Capture the cell that displays the provided text and extract its [x, y] central coordinate. 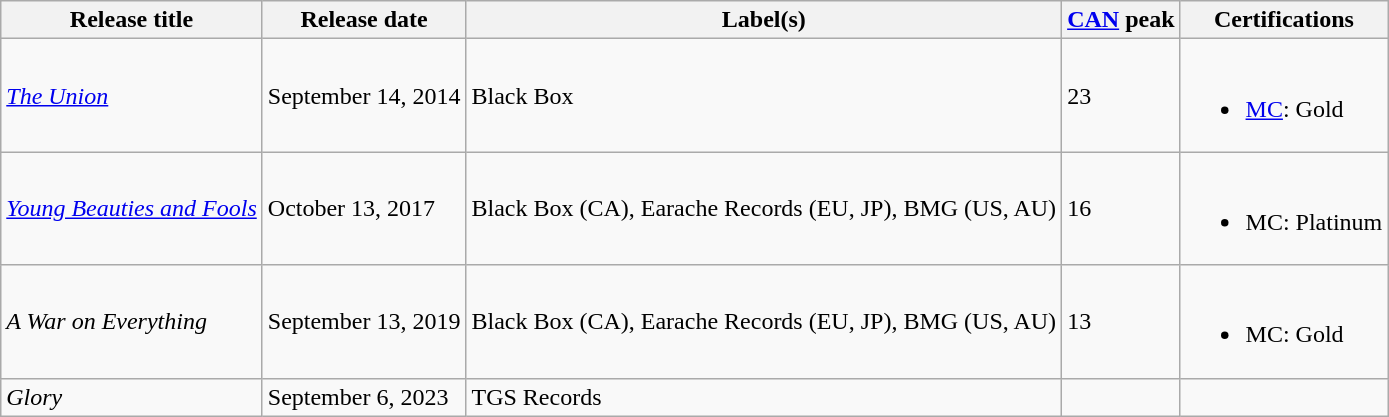
16 [1121, 208]
Label(s) [764, 20]
Certifications [1284, 20]
The Union [132, 96]
September 14, 2014 [364, 96]
Glory [132, 397]
TGS Records [764, 397]
CAN peak [1121, 20]
Black Box [764, 96]
September 13, 2019 [364, 322]
Young Beauties and Fools [132, 208]
Release date [364, 20]
13 [1121, 322]
MC: Platinum [1284, 208]
23 [1121, 96]
October 13, 2017 [364, 208]
September 6, 2023 [364, 397]
Release title [132, 20]
A War on Everything [132, 322]
